Return the [X, Y] coordinate for the center point of the cell that contains the specified text.  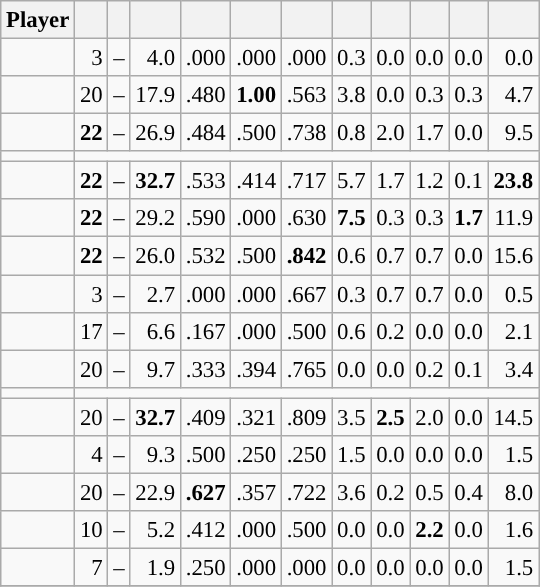
.533 [205, 181]
.667 [306, 294]
15.6 [513, 256]
.321 [256, 417]
1.6 [513, 530]
.480 [205, 95]
22.9 [155, 492]
.590 [205, 219]
.532 [205, 256]
7 [92, 567]
17.9 [155, 95]
.333 [205, 369]
.717 [306, 181]
.765 [306, 369]
.414 [256, 181]
2.5 [390, 417]
3.5 [352, 417]
0.8 [352, 133]
.842 [306, 256]
26.0 [155, 256]
3.4 [513, 369]
9.5 [513, 133]
2.1 [513, 331]
.409 [205, 417]
10 [92, 530]
14.5 [513, 417]
1.9 [155, 567]
26.9 [155, 133]
6.6 [155, 331]
.394 [256, 369]
.627 [205, 492]
.809 [306, 417]
4 [92, 455]
9.7 [155, 369]
8.0 [513, 492]
.167 [205, 331]
1.00 [256, 95]
5.7 [352, 181]
.357 [256, 492]
3.8 [352, 95]
5.2 [155, 530]
9.3 [155, 455]
.722 [306, 492]
7.5 [352, 219]
0.4 [468, 492]
23.8 [513, 181]
.563 [306, 95]
4.7 [513, 95]
2.7 [155, 294]
17 [92, 331]
.630 [306, 219]
Player [38, 20]
3.6 [352, 492]
11.9 [513, 219]
.484 [205, 133]
2.2 [430, 530]
4.0 [155, 58]
.412 [205, 530]
1.2 [430, 181]
.738 [306, 133]
29.2 [155, 219]
